Determine the (X, Y) coordinate at the center of the cell enclosing the given text.  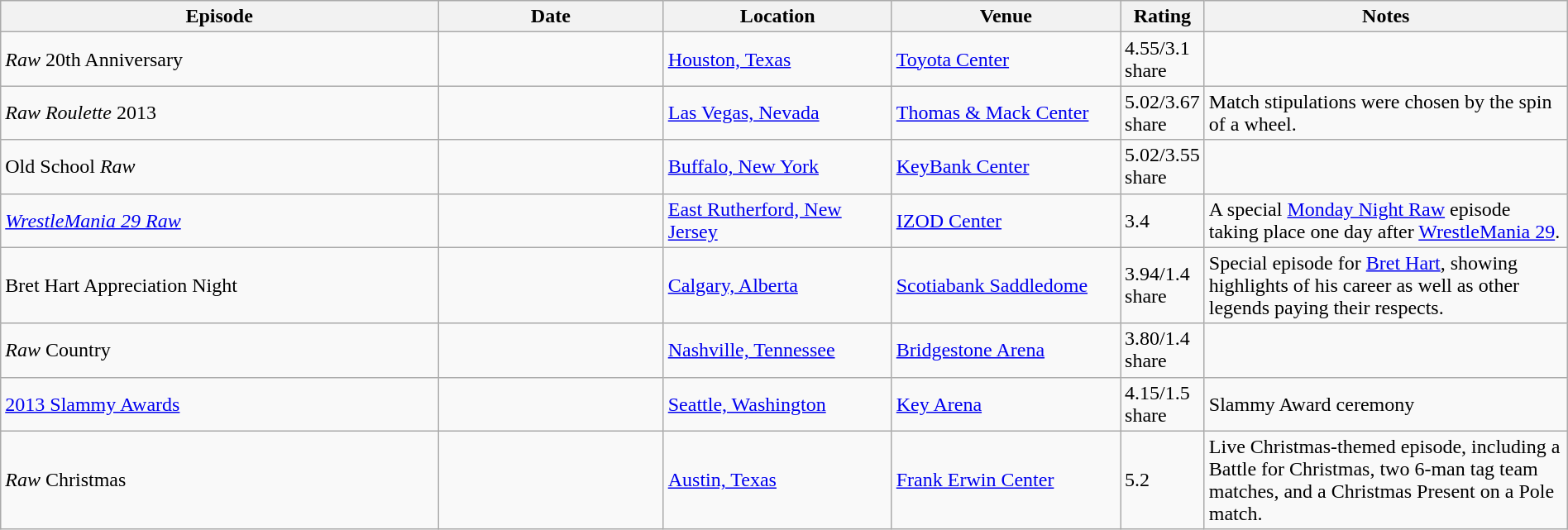
Nashville, Tennessee (777, 351)
Special episode for Bret Hart, showing highlights of his career as well as other legends paying their respects. (1386, 285)
Austin, Texas (777, 480)
Raw 20th Anniversary (220, 60)
Raw Country (220, 351)
Rating (1163, 17)
4.55/3.1 share (1163, 60)
IZOD Center (1006, 220)
5.2 (1163, 480)
Seattle, Washington (777, 403)
Raw Roulette 2013 (220, 112)
4.15/1.5 share (1163, 403)
Date (551, 17)
Houston, Texas (777, 60)
Calgary, Alberta (777, 285)
Frank Erwin Center (1006, 480)
Episode (220, 17)
Location (777, 17)
3.94/1.4 share (1163, 285)
WrestleMania 29 Raw (220, 220)
3.4 (1163, 220)
East Rutherford, New Jersey (777, 220)
Slammy Award ceremony (1386, 403)
3.80/1.4 share (1163, 351)
Bret Hart Appreciation Night (220, 285)
5.02/3.67 share (1163, 112)
Key Arena (1006, 403)
5.02/3.55 share (1163, 167)
Match stipulations were chosen by the spin of a wheel. (1386, 112)
Bridgestone Arena (1006, 351)
2013 Slammy Awards (220, 403)
Buffalo, New York (777, 167)
A special Monday Night Raw episode taking place one day after WrestleMania 29. (1386, 220)
Live Christmas-themed episode, including a Battle for Christmas, two 6-man tag team matches, and a Christmas Present on a Pole match. (1386, 480)
Notes (1386, 17)
Scotiabank Saddledome (1006, 285)
Thomas & Mack Center (1006, 112)
Toyota Center (1006, 60)
Old School Raw (220, 167)
Venue (1006, 17)
KeyBank Center (1006, 167)
Raw Christmas (220, 480)
Las Vegas, Nevada (777, 112)
